Detect which cell encompasses the target text, then output its [x, y] center coordinate. 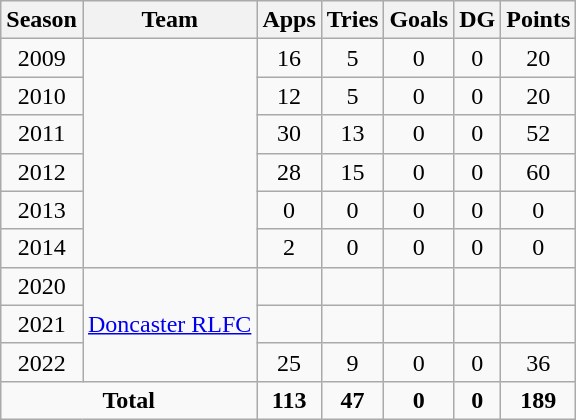
2011 [42, 134]
2022 [42, 362]
2021 [42, 324]
12 [289, 96]
2014 [42, 248]
2 [289, 248]
2020 [42, 286]
60 [538, 172]
13 [352, 134]
2012 [42, 172]
2010 [42, 96]
Apps [289, 20]
47 [352, 400]
9 [352, 362]
113 [289, 400]
Tries [352, 20]
2013 [42, 210]
Total [129, 400]
Team [169, 20]
DG [478, 20]
16 [289, 58]
Points [538, 20]
Goals [419, 20]
52 [538, 134]
28 [289, 172]
2009 [42, 58]
Doncaster RLFC [169, 324]
189 [538, 400]
30 [289, 134]
15 [352, 172]
36 [538, 362]
Season [42, 20]
25 [289, 362]
